Determine the [x, y] coordinate at the center of the cell enclosing the given text.  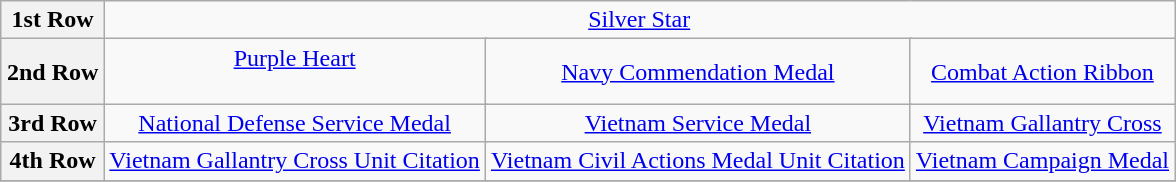
Vietnam Gallantry Cross Unit Citation [295, 161]
Combat Action Ribbon [1042, 72]
Purple Heart [295, 72]
Navy Commendation Medal [698, 72]
Vietnam Gallantry Cross [1042, 123]
Vietnam Service Medal [698, 123]
2nd Row [52, 72]
4th Row [52, 161]
Vietnam Civil Actions Medal Unit Citation [698, 161]
Silver Star [640, 20]
Vietnam Campaign Medal [1042, 161]
National Defense Service Medal [295, 123]
3rd Row [52, 123]
1st Row [52, 20]
